Extract the [X, Y] coordinate from the center of the cell holding the provided text.  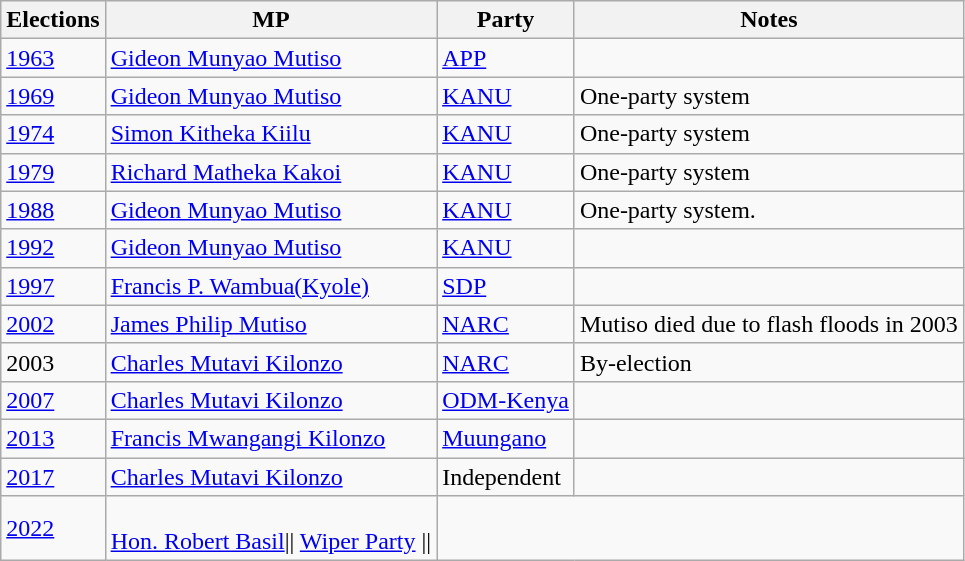
ODM-Kenya [506, 400]
1963 [53, 58]
One-party system. [768, 210]
1992 [53, 248]
2002 [53, 324]
Simon Kitheka Kiilu [271, 134]
Muungano [506, 438]
Richard Matheka Kakoi [271, 172]
2003 [53, 362]
By-election [768, 362]
1988 [53, 210]
Francis Mwangangi Kilonzo [271, 438]
MP [271, 20]
Hon. Robert Basil|| Wiper Party || [271, 528]
2007 [53, 400]
James Philip Mutiso [271, 324]
1974 [53, 134]
Party [506, 20]
2017 [53, 477]
Mutiso died due to flash floods in 2003 [768, 324]
SDP [506, 286]
2022 [53, 528]
Notes [768, 20]
Francis P. Wambua(Kyole) [271, 286]
1969 [53, 96]
1997 [53, 286]
Independent [506, 477]
Elections [53, 20]
APP [506, 58]
1979 [53, 172]
2013 [53, 438]
